Capture the cell that displays the provided text and extract its [X, Y] central coordinate. 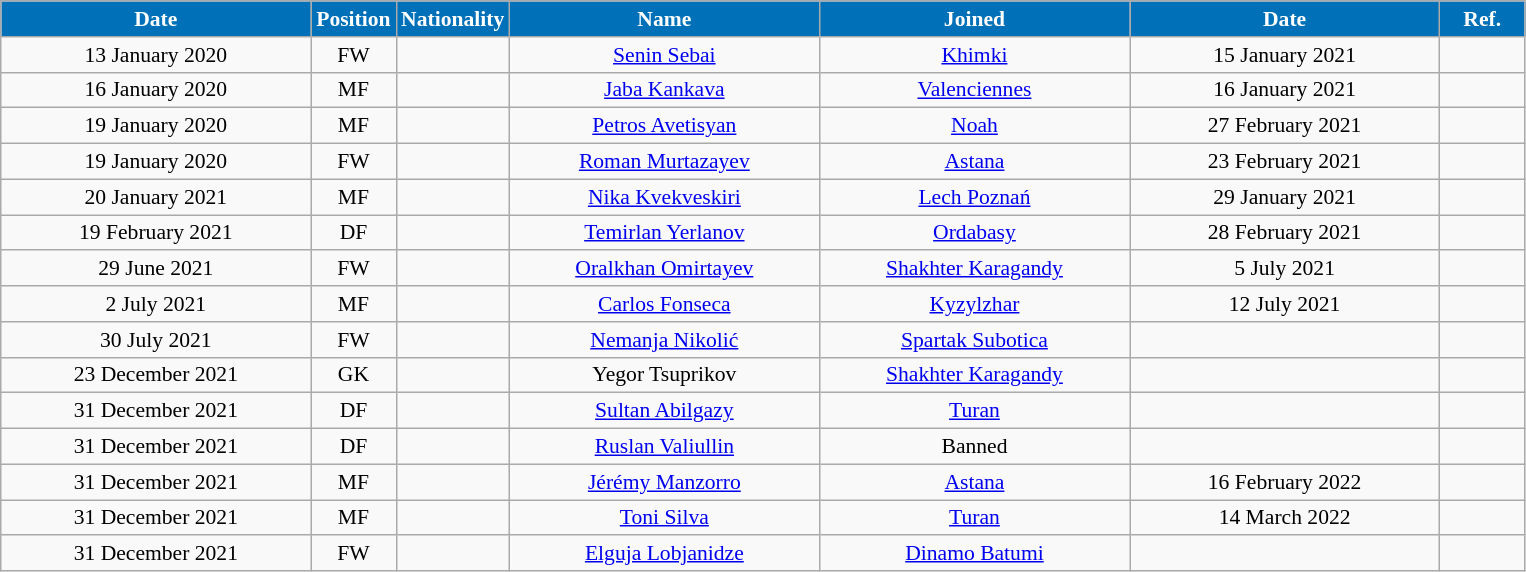
Nemanja Nikolić [664, 340]
5 July 2021 [1285, 269]
Sultan Abilgazy [664, 411]
Position [354, 19]
Carlos Fonseca [664, 304]
Spartak Subotica [974, 340]
Banned [974, 447]
13 January 2020 [156, 55]
Oralkhan Omirtayev [664, 269]
Lech Poznań [974, 197]
Toni Silva [664, 518]
Ref. [1482, 19]
Yegor Tsuprikov [664, 375]
Joined [974, 19]
16 January 2020 [156, 90]
23 February 2021 [1285, 162]
14 March 2022 [1285, 518]
Kyzylzhar [974, 304]
Name [664, 19]
Valenciennes [974, 90]
GK [354, 375]
Senin Sebai [664, 55]
Temirlan Yerlanov [664, 233]
29 June 2021 [156, 269]
19 February 2021 [156, 233]
16 January 2021 [1285, 90]
Dinamo Batumi [974, 554]
23 December 2021 [156, 375]
Petros Avetisyan [664, 126]
27 February 2021 [1285, 126]
Nationality [452, 19]
30 July 2021 [156, 340]
2 July 2021 [156, 304]
16 February 2022 [1285, 482]
Khimki [974, 55]
Nika Kvekveskiri [664, 197]
12 July 2021 [1285, 304]
Jaba Kankava [664, 90]
Roman Murtazayev [664, 162]
Elguja Lobjanidze [664, 554]
28 February 2021 [1285, 233]
Noah [974, 126]
29 January 2021 [1285, 197]
Jérémy Manzorro [664, 482]
Ordabasy [974, 233]
15 January 2021 [1285, 55]
20 January 2021 [156, 197]
Ruslan Valiullin [664, 447]
